From the cell containing the given text, extract its center point as [x, y] coordinate. 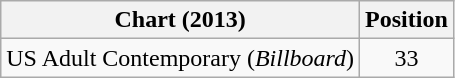
33 [407, 58]
Position [407, 20]
US Adult Contemporary (Billboard) [180, 58]
Chart (2013) [180, 20]
